Locate the cell with the specified text and output its [X, Y] center coordinate. 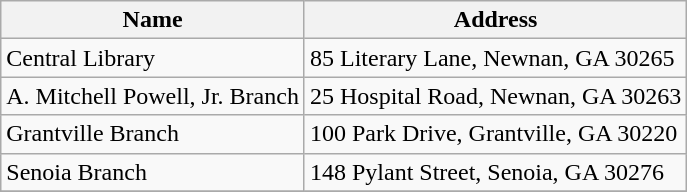
100 Park Drive, Grantville, GA 30220 [495, 134]
A. Mitchell Powell, Jr. Branch [153, 96]
Address [495, 20]
Grantville Branch [153, 134]
85 Literary Lane, Newnan, GA 30265 [495, 58]
Name [153, 20]
Senoia Branch [153, 172]
148 Pylant Street, Senoia, GA 30276 [495, 172]
25 Hospital Road, Newnan, GA 30263 [495, 96]
Central Library [153, 58]
